Locate the cell with the specified text and output its (X, Y) center coordinate. 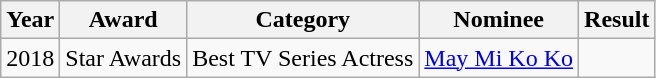
May Mi Ko Ko (499, 58)
Star Awards (124, 58)
Year (30, 20)
2018 (30, 58)
Nominee (499, 20)
Award (124, 20)
Best TV Series Actress (303, 58)
Result (617, 20)
Category (303, 20)
